For the text-containing cell, return its midpoint in (X, Y) coordinate format. 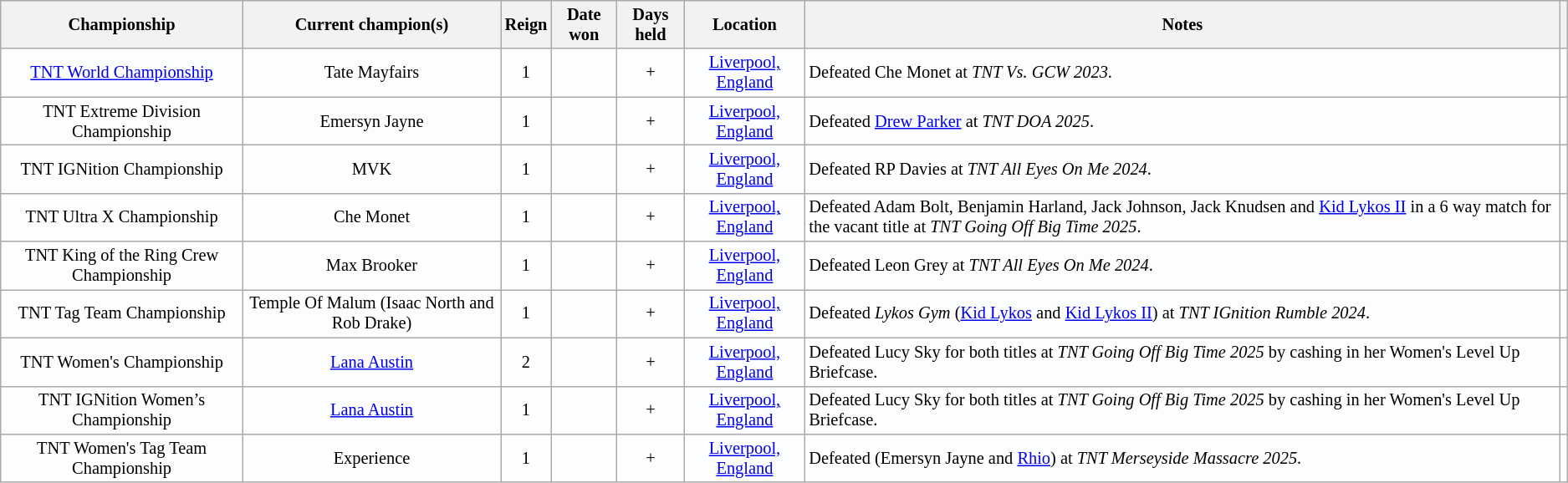
Current champion(s) (371, 24)
Defeated Che Monet at TNT Vs. GCW 2023. (1182, 73)
TNT Extreme Division Championship (122, 121)
TNT Women's Championship (122, 362)
Max Brooker (371, 266)
Tate Mayfairs (371, 73)
Temple Of Malum (Isaac North and Rob Drake) (371, 313)
Location (744, 24)
Defeated RP Davies at TNT All Eyes On Me 2024. (1182, 169)
Reign (527, 24)
Notes (1182, 24)
MVK (371, 169)
Date won (584, 24)
TNT IGNition Women’s Championship (122, 410)
Championship (122, 24)
Experience (371, 458)
TNT King of the Ring Crew Championship (122, 266)
Defeated Leon Grey at TNT All Eyes On Me 2024. (1182, 266)
TNT World Championship (122, 73)
2 (527, 362)
Defeated Lykos Gym (Kid Lykos and Kid Lykos II) at TNT IGnition Rumble 2024. (1182, 313)
Che Monet (371, 217)
TNT Ultra X Championship (122, 217)
Defeated (Emersyn Jayne and Rhio) at TNT Merseyside Massacre 2025. (1182, 458)
TNT Women's Tag Team Championship (122, 458)
Days held (651, 24)
TNT IGNition Championship (122, 169)
TNT Tag Team Championship (122, 313)
Emersyn Jayne (371, 121)
Defeated Drew Parker at TNT DOA 2025. (1182, 121)
